Pinpoint the cell where the given text exists, returning its (X, Y) midpoint coordinate. 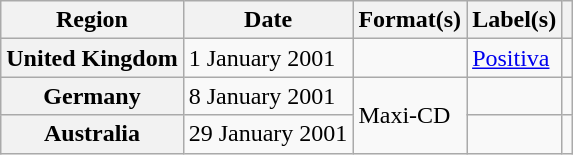
Date (268, 20)
Positiva (514, 58)
Maxi-CD (410, 115)
Region (92, 20)
Australia (92, 134)
8 January 2001 (268, 96)
29 January 2001 (268, 134)
United Kingdom (92, 58)
Germany (92, 96)
Label(s) (514, 20)
Format(s) (410, 20)
1 January 2001 (268, 58)
